Capture the cell that displays the provided text and extract its (X, Y) central coordinate. 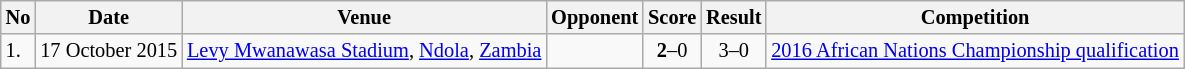
Venue (364, 17)
Levy Mwanawasa Stadium, Ndola, Zambia (364, 51)
Date (108, 17)
17 October 2015 (108, 51)
1. (18, 51)
2–0 (672, 51)
Result (734, 17)
Score (672, 17)
Opponent (594, 17)
2016 African Nations Championship qualification (974, 51)
Competition (974, 17)
3–0 (734, 51)
No (18, 17)
